Search for the cell housing the specified text and yield its (x, y) center coordinate. 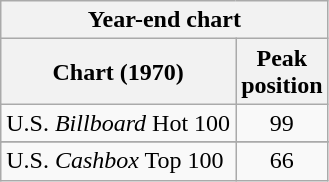
Chart (1970) (118, 72)
U.S. Cashbox Top 100 (118, 161)
Peakposition (282, 72)
U.S. Billboard Hot 100 (118, 123)
66 (282, 161)
Year-end chart (164, 20)
99 (282, 123)
